Search for the cell housing the specified text and yield its [X, Y] center coordinate. 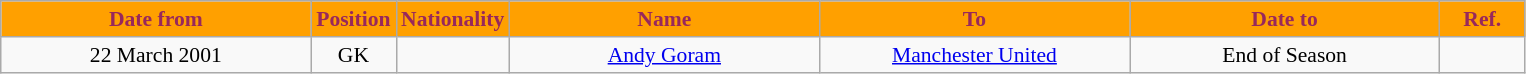
Nationality [452, 19]
Position [354, 19]
Ref. [1482, 19]
Manchester United [974, 55]
Date from [156, 19]
GK [354, 55]
End of Season [1285, 55]
Name [664, 19]
22 March 2001 [156, 55]
Andy Goram [664, 55]
Date to [1285, 19]
To [974, 19]
